Locate the cell with the specified text and output its [X, Y] center coordinate. 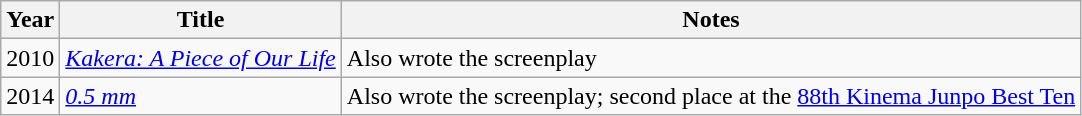
Title [200, 20]
2014 [30, 96]
Notes [710, 20]
Kakera: A Piece of Our Life [200, 58]
Year [30, 20]
Also wrote the screenplay; second place at the 88th Kinema Junpo Best Ten [710, 96]
2010 [30, 58]
Also wrote the screenplay [710, 58]
0.5 mm [200, 96]
